Search for the cell housing the specified text and yield its (x, y) center coordinate. 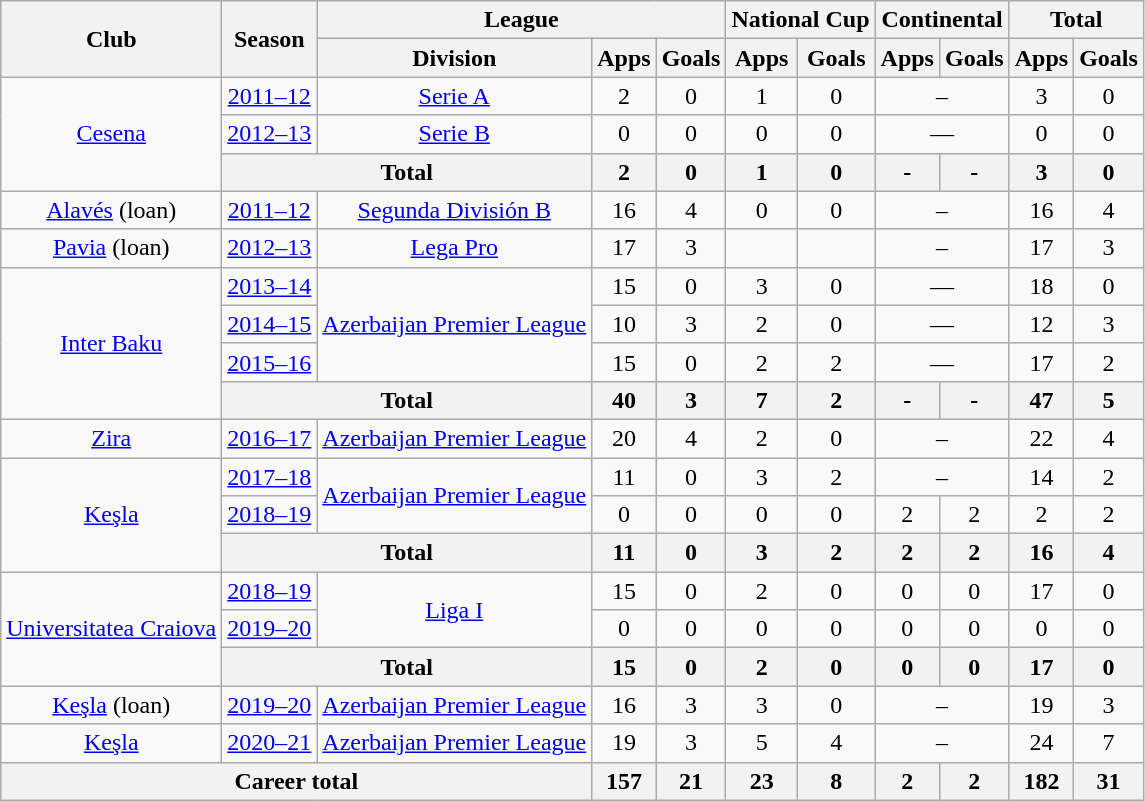
24 (1041, 743)
22 (1041, 438)
20 (624, 438)
12 (1041, 324)
2017–18 (270, 477)
Division (454, 58)
21 (691, 781)
Pavia (loan) (112, 248)
Serie A (454, 96)
League (522, 20)
Serie B (454, 134)
National Cup (800, 20)
Inter Baku (112, 343)
Liga I (454, 610)
2016–17 (270, 438)
23 (762, 781)
Cesena (112, 134)
40 (624, 400)
18 (1041, 286)
Lega Pro (454, 248)
8 (836, 781)
10 (624, 324)
Season (270, 39)
157 (624, 781)
Zira (112, 438)
Keşla (loan) (112, 705)
2015–16 (270, 362)
2020–21 (270, 743)
Segunda División B (454, 210)
Career total (296, 781)
Continental (942, 20)
47 (1041, 400)
14 (1041, 477)
31 (1109, 781)
Club (112, 39)
2014–15 (270, 324)
2013–14 (270, 286)
182 (1041, 781)
Universitatea Craiova (112, 629)
Alavés (loan) (112, 210)
